Search for the cell housing the specified text and yield its (X, Y) center coordinate. 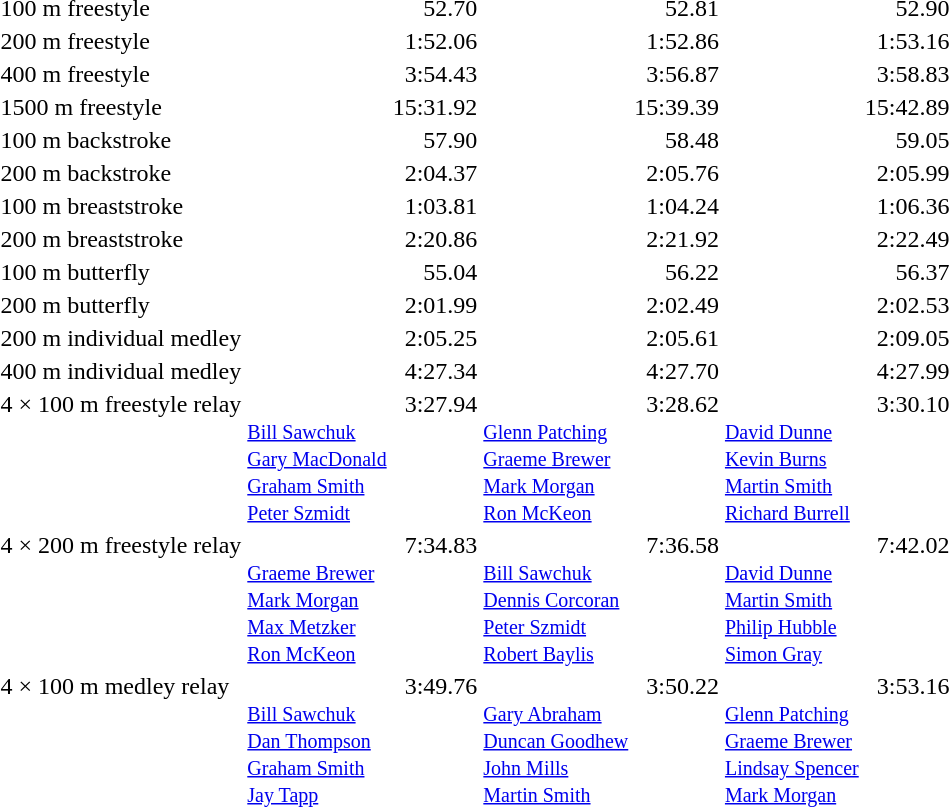
2:05.61 (677, 338)
3:56.87 (677, 74)
Bill SawchukGary MacDonaldGraham SmithPeter Szmidt (317, 458)
1:03.81 (435, 206)
David DunneMartin SmithPhilip HubbleSimon Gray (792, 599)
55.04 (435, 272)
Bill SawchukDennis CorcoranPeter SzmidtRobert Baylis (556, 599)
4:27.34 (435, 371)
1:52.06 (435, 41)
3:27.94 (435, 458)
1:52.86 (677, 41)
3:54.43 (435, 74)
57.90 (435, 140)
1:04.24 (677, 206)
2:20.86 (435, 239)
7:34.83 (435, 599)
7:36.58 (677, 599)
2:05.25 (435, 338)
58.48 (677, 140)
56.22 (677, 272)
2:02.49 (677, 305)
2:21.92 (677, 239)
Graeme BrewerMark MorganMax MetzkerRon McKeon (317, 599)
2:04.37 (435, 173)
2:05.76 (677, 173)
David DunneKevin BurnsMartin SmithRichard Burrell (792, 458)
2:01.99 (435, 305)
3:28.62 (677, 458)
15:31.92 (435, 107)
15:39.39 (677, 107)
4:27.70 (677, 371)
Glenn PatchingGraeme BrewerMark MorganRon McKeon (556, 458)
